Capture the cell that displays the provided text and extract its [x, y] central coordinate. 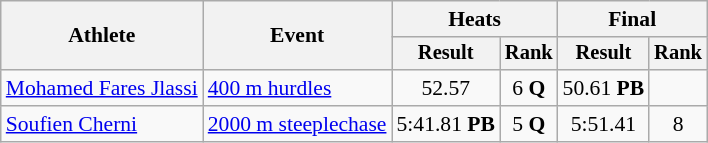
Event [298, 36]
8 [678, 124]
52.57 [446, 88]
Athlete [102, 36]
Mohamed Fares Jlassi [102, 88]
Heats [475, 19]
Final [632, 19]
6 Q [529, 88]
2000 m steeplechase [298, 124]
5 Q [529, 124]
50.61 PB [604, 88]
5:51.41 [604, 124]
400 m hurdles [298, 88]
Soufien Cherni [102, 124]
5:41.81 PB [446, 124]
